Capture the cell that displays the provided text and extract its [X, Y] central coordinate. 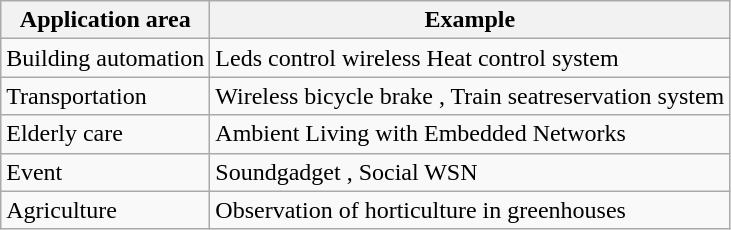
Observation of horticulture in greenhouses [470, 210]
Agriculture [106, 210]
Soundgadget , Social WSN [470, 172]
Ambient Living with Embedded Networks [470, 134]
Event [106, 172]
Building automation [106, 58]
Elderly care [106, 134]
Wireless bicycle brake , Train seatreservation system [470, 96]
Example [470, 20]
Application area [106, 20]
Leds control wireless Heat control system [470, 58]
Transportation [106, 96]
